Determine the [X, Y] coordinate at the center of the cell enclosing the given text.  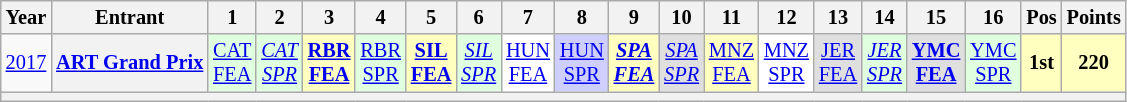
12 [786, 17]
1st [1041, 63]
Entrant [130, 17]
Points [1094, 17]
JERSPR [884, 63]
13 [838, 17]
CATSPR [279, 63]
8 [582, 17]
5 [431, 17]
JERFEA [838, 63]
YMCSPR [993, 63]
7 [528, 17]
RBRFEA [330, 63]
14 [884, 17]
Year [26, 17]
15 [936, 17]
SPASPR [682, 63]
YMCFEA [936, 63]
SPAFEA [634, 63]
RBRSPR [380, 63]
3 [330, 17]
9 [634, 17]
1 [232, 17]
MNZFEA [732, 63]
SILSPR [478, 63]
11 [732, 17]
CATFEA [232, 63]
6 [478, 17]
ART Grand Prix [130, 63]
10 [682, 17]
SILFEA [431, 63]
4 [380, 17]
HUNFEA [528, 63]
220 [1094, 63]
2 [279, 17]
HUNSPR [582, 63]
Pos [1041, 17]
16 [993, 17]
MNZSPR [786, 63]
2017 [26, 63]
